For the text-containing cell, return its midpoint in [X, Y] coordinate format. 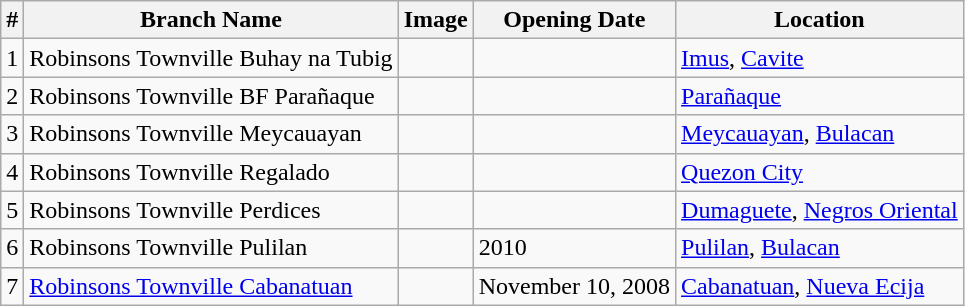
Robinsons Townville Pulilan [211, 248]
2 [12, 96]
Dumaguete, Negros Oriental [820, 210]
Imus, Cavite [820, 58]
Branch Name [211, 20]
Robinsons Townville Regalado [211, 172]
6 [12, 248]
Opening Date [574, 20]
Robinsons Townville Perdices [211, 210]
Robinsons Townville Buhay na Tubig [211, 58]
Robinsons Townville Meycauayan [211, 134]
7 [12, 286]
4 [12, 172]
2010 [574, 248]
Pulilan, Bulacan [820, 248]
Robinsons Townville BF Parañaque [211, 96]
Quezon City [820, 172]
Location [820, 20]
# [12, 20]
Image [436, 20]
1 [12, 58]
Cabanatuan, Nueva Ecija [820, 286]
Parañaque [820, 96]
Meycauayan, Bulacan [820, 134]
Robinsons Townville Cabanatuan [211, 286]
3 [12, 134]
5 [12, 210]
November 10, 2008 [574, 286]
